Determine the (X, Y) coordinate at the center of the cell enclosing the given text.  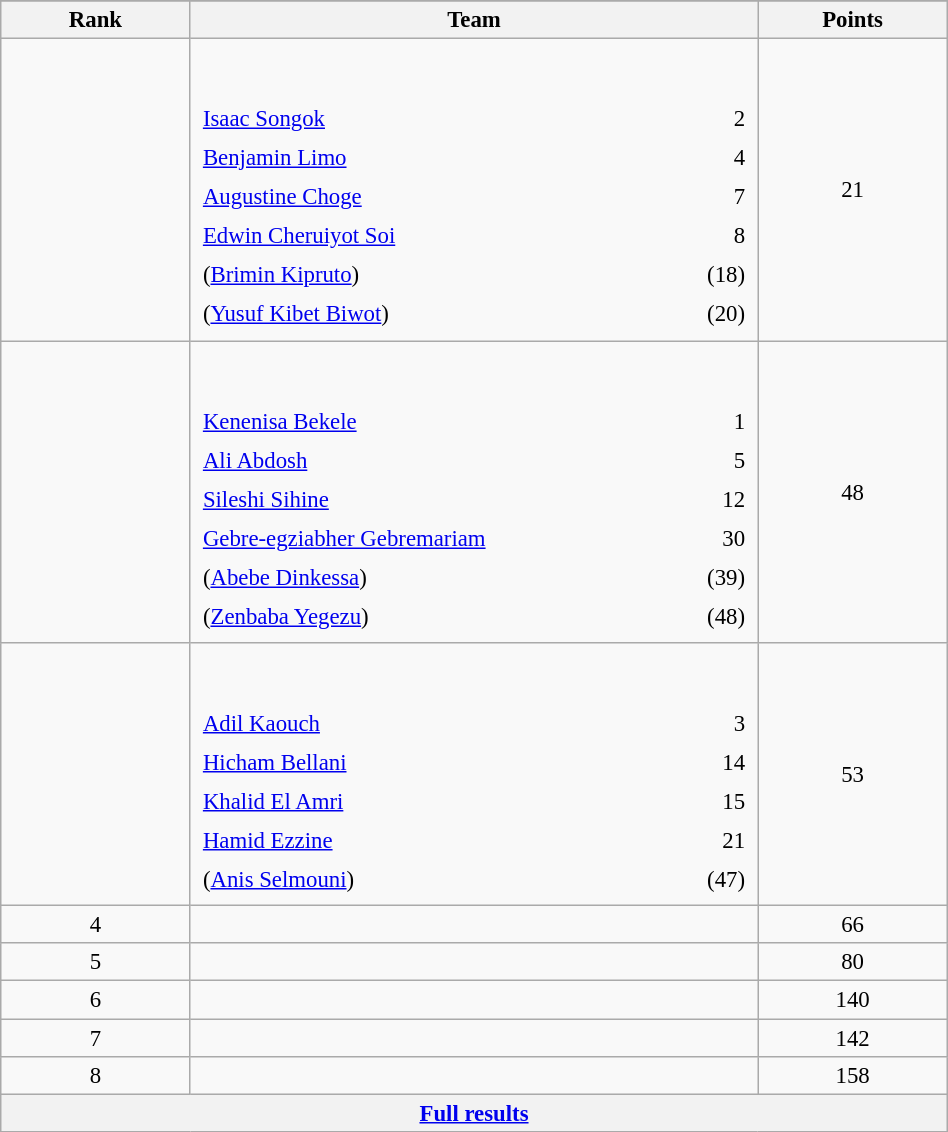
142 (852, 1038)
(Yusuf Kibet Biwot) (420, 314)
158 (852, 1075)
140 (852, 1000)
48 (852, 492)
Isaac Songok 2 Benjamin Limo 4 Augustine Choge 7 Edwin Cheruiyot Soi 8 (Brimin Kipruto) (18) (Yusuf Kibet Biwot) (20) (474, 190)
(Brimin Kipruto) (420, 275)
2 (698, 119)
Ali Abdosh (434, 460)
Khalid El Amri (410, 801)
(18) (698, 275)
(20) (698, 314)
(48) (711, 616)
30 (711, 538)
Benjamin Limo (420, 158)
Points (852, 20)
Edwin Cheruiyot Soi (420, 236)
(Zenbaba Yegezu) (434, 616)
6 (96, 1000)
1 (711, 421)
14 (687, 762)
Kenenisa Bekele 1 Ali Abdosh 5 Sileshi Sihine 12 Gebre-egziabher Gebremariam 30 (Abebe Dinkessa) (39) (Zenbaba Yegezu) (48) (474, 492)
Isaac Songok (420, 119)
Team (474, 20)
(39) (711, 577)
15 (687, 801)
53 (852, 774)
12 (711, 499)
3 (687, 723)
(Anis Selmouni) (410, 880)
(Abebe Dinkessa) (434, 577)
66 (852, 925)
Gebre-egziabher Gebremariam (434, 538)
80 (852, 963)
Adil Kaouch (410, 723)
Kenenisa Bekele (434, 421)
Sileshi Sihine (434, 499)
Hicham Bellani (410, 762)
Full results (474, 1113)
(47) (687, 880)
Augustine Choge (420, 197)
Hamid Ezzine (410, 840)
Adil Kaouch 3 Hicham Bellani 14 Khalid El Amri 15 Hamid Ezzine 21 (Anis Selmouni) (47) (474, 774)
Rank (96, 20)
